Scan for the cell matching the given text and deliver its [x, y] coordinate at center. 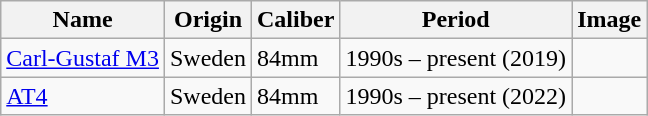
Name [83, 20]
1990s – present (2022) [456, 96]
Caliber [296, 20]
Carl-Gustaf M3 [83, 58]
Image [610, 20]
Period [456, 20]
1990s – present (2019) [456, 58]
AT4 [83, 96]
Origin [208, 20]
